Determine the [x, y] coordinate at the center of the cell enclosing the given text.  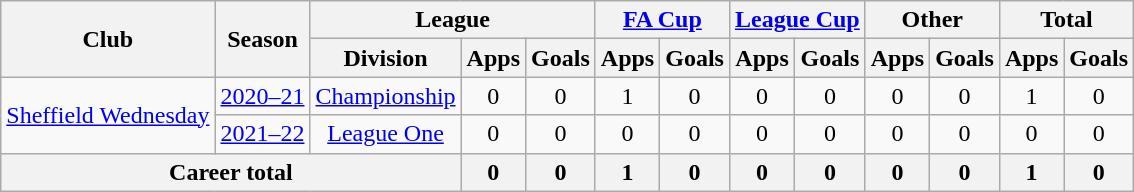
Total [1066, 20]
2020–21 [262, 96]
2021–22 [262, 134]
Sheffield Wednesday [108, 115]
Season [262, 39]
League One [386, 134]
League Cup [797, 20]
Championship [386, 96]
Division [386, 58]
Other [932, 20]
Career total [231, 172]
Club [108, 39]
FA Cup [662, 20]
League [452, 20]
